From the cell containing the given text, extract its center point as (X, Y) coordinate. 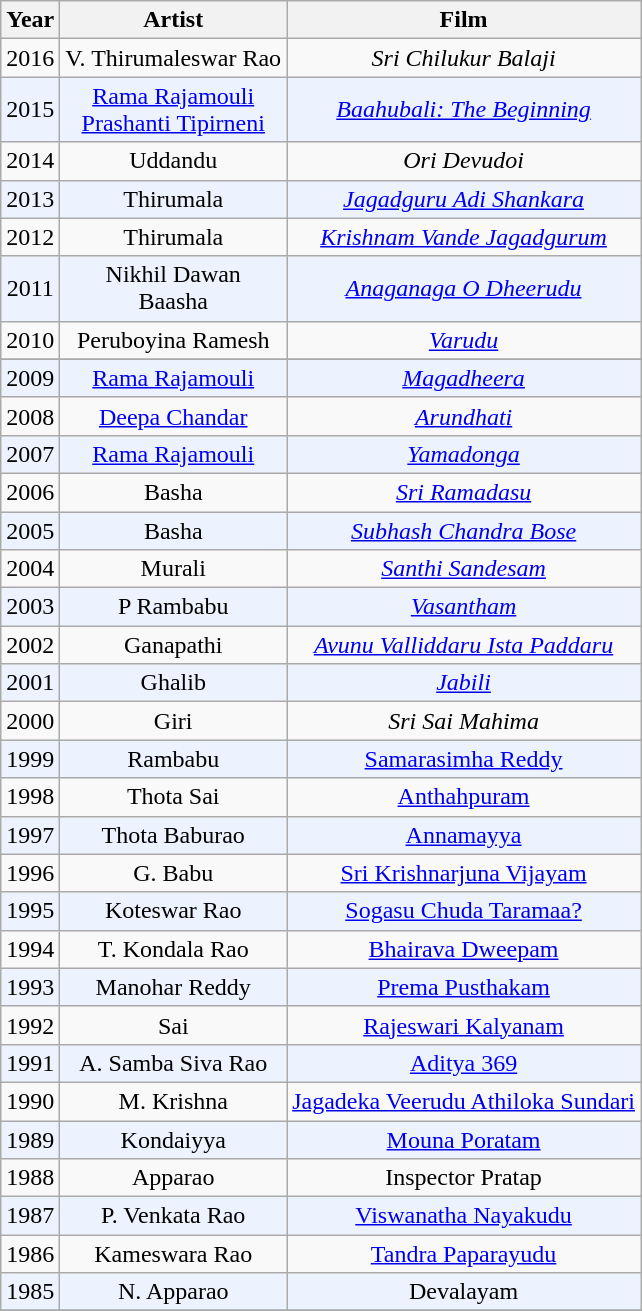
M. Krishna (174, 1101)
Thota Sai (174, 797)
Annamayya (464, 835)
Baahubali: The Beginning (464, 110)
Sri Sai Mahima (464, 721)
2008 (30, 416)
Kameswara Rao (174, 1254)
Peruboyina Ramesh (174, 340)
Rama RajamouliPrashanti Tipirneni (174, 110)
Subhash Chandra Bose (464, 531)
Bhairava Dweepam (464, 949)
2009 (30, 378)
2016 (30, 58)
2000 (30, 721)
Sogasu Chuda Taramaa? (464, 911)
2012 (30, 237)
1996 (30, 873)
Ghalib (174, 683)
Anthahpuram (464, 797)
2006 (30, 492)
Sai (174, 1025)
2007 (30, 454)
Prema Pusthakam (464, 987)
Artist (174, 20)
Sri Ramadasu (464, 492)
Jabili (464, 683)
1987 (30, 1216)
Thota Baburao (174, 835)
Samarasimha Reddy (464, 759)
1992 (30, 1025)
2005 (30, 531)
Apparao (174, 1178)
1999 (30, 759)
Sri Chilukur Balaji (464, 58)
Inspector Pratap (464, 1178)
Jagadeka Veerudu Athiloka Sundari (464, 1101)
Year (30, 20)
Murali (174, 569)
Ori Devudoi (464, 161)
T. Kondala Rao (174, 949)
Avunu Valliddaru Ista Paddaru (464, 645)
Giri (174, 721)
1990 (30, 1101)
Koteswar Rao (174, 911)
2014 (30, 161)
P. Venkata Rao (174, 1216)
Varudu (464, 340)
Krishnam Vande Jagadgurum (464, 237)
2015 (30, 110)
Deepa Chandar (174, 416)
Yamadonga (464, 454)
N. Apparao (174, 1292)
V. Thirumaleswar Rao (174, 58)
Viswanatha Nayakudu (464, 1216)
2001 (30, 683)
G. Babu (174, 873)
P Rambabu (174, 607)
Vasantham (464, 607)
Devalayam (464, 1292)
1991 (30, 1063)
1998 (30, 797)
Arundhati (464, 416)
Manohar Reddy (174, 987)
2010 (30, 340)
1988 (30, 1178)
1986 (30, 1254)
2003 (30, 607)
Nikhil Dawan Baasha (174, 288)
1995 (30, 911)
Sri Krishnarjuna Vijayam (464, 873)
1994 (30, 949)
1997 (30, 835)
Rajeswari Kalyanam (464, 1025)
1989 (30, 1139)
Rambabu (174, 759)
A. Samba Siva Rao (174, 1063)
Jagadguru Adi Shankara (464, 199)
Film (464, 20)
Ganapathi (174, 645)
Magadheera (464, 378)
Aditya 369 (464, 1063)
2011 (30, 288)
2002 (30, 645)
2004 (30, 569)
Mouna Poratam (464, 1139)
Tandra Paparayudu (464, 1254)
1993 (30, 987)
Anaganaga O Dheerudu (464, 288)
Kondaiyya (174, 1139)
1985 (30, 1292)
Uddandu (174, 161)
Santhi Sandesam (464, 569)
2013 (30, 199)
